Locate the cell with the specified text and output its (X, Y) center coordinate. 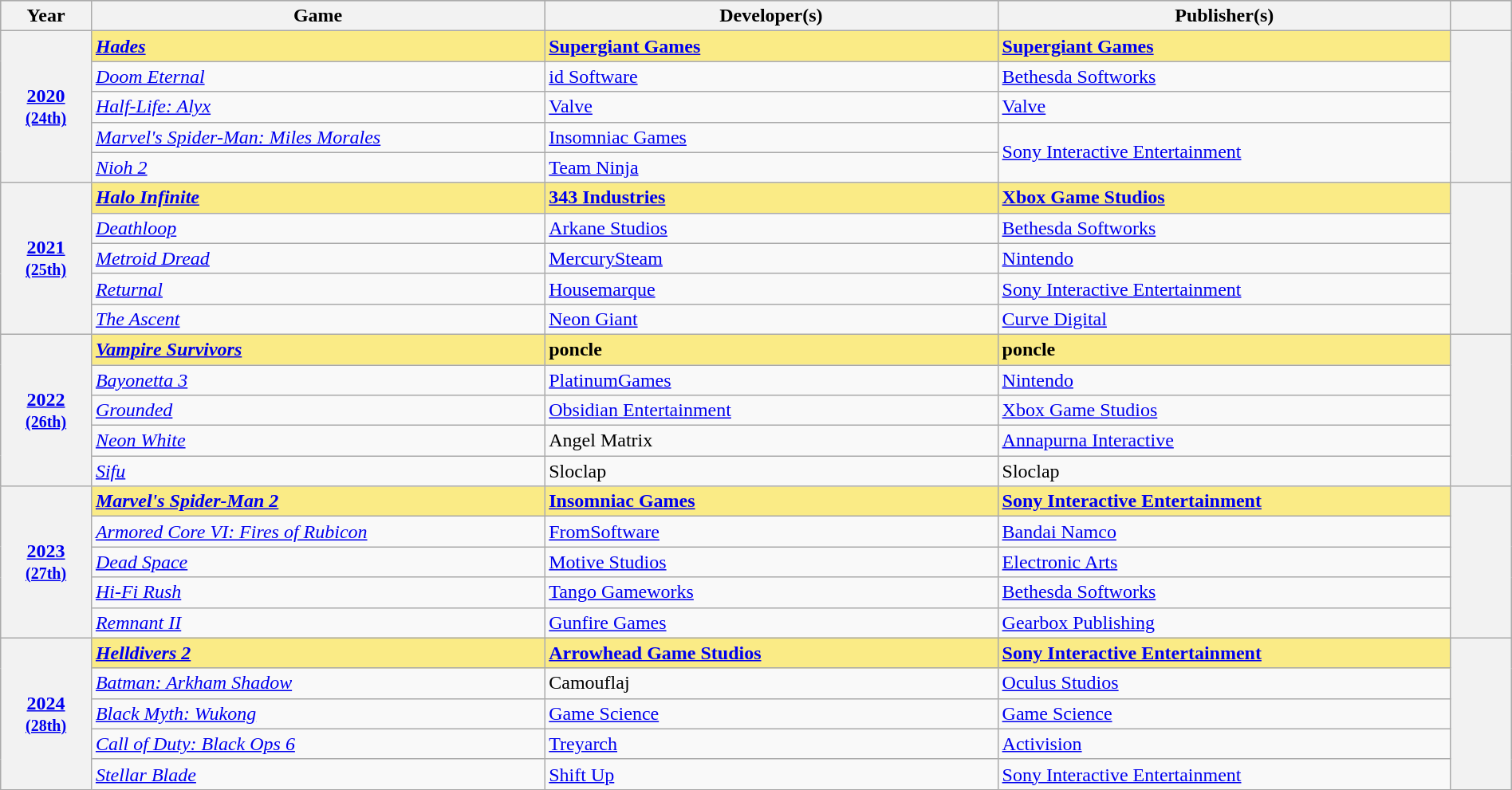
Electronic Arts (1224, 562)
Neon Giant (771, 319)
2024 (28th) (46, 713)
Activision (1224, 744)
Curve Digital (1224, 319)
Motive Studios (771, 562)
Halo Infinite (317, 198)
Stellar Blade (317, 774)
FromSoftware (771, 532)
The Ascent (317, 319)
Helldivers 2 (317, 653)
Doom Eternal (317, 77)
Grounded (317, 411)
Obsidian Entertainment (771, 411)
Shift Up (771, 774)
Treyarch (771, 744)
Game (317, 16)
Publisher(s) (1224, 16)
Tango Gameworks (771, 592)
Half-Life: Alyx (317, 107)
Team Ninja (771, 167)
Annapurna Interactive (1224, 441)
Sifu (317, 471)
Returnal (317, 289)
Deathloop (317, 228)
Black Myth: Wukong (317, 713)
PlatinumGames (771, 380)
Oculus Studios (1224, 683)
Metroid Dread (317, 258)
Year (46, 16)
Vampire Survivors (317, 349)
Neon White (317, 441)
Arkane Studios (771, 228)
Batman: Arkham Shadow (317, 683)
Angel Matrix (771, 441)
Gunfire Games (771, 623)
2021 (25th) (46, 258)
Marvel's Spider-Man: Miles Morales (317, 137)
Housemarque (771, 289)
Gearbox Publishing (1224, 623)
Nioh 2 (317, 167)
Bayonetta 3 (317, 380)
Hi-Fi Rush (317, 592)
2022 (26th) (46, 410)
2020 (24th) (46, 107)
MercurySteam (771, 258)
Hades (317, 46)
Call of Duty: Black Ops 6 (317, 744)
Arrowhead Game Studios (771, 653)
343 Industries (771, 198)
Armored Core VI: Fires of Rubicon (317, 532)
2023 (27th) (46, 562)
Remnant II (317, 623)
Camouflaj (771, 683)
Bandai Namco (1224, 532)
Developer(s) (771, 16)
id Software (771, 77)
Marvel's Spider-Man 2 (317, 501)
Dead Space (317, 562)
